Locate the cell with the specified text and output its [x, y] center coordinate. 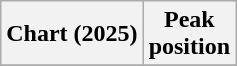
Peakposition [189, 34]
Chart (2025) [72, 34]
